Scan for the cell matching the given text and deliver its [x, y] coordinate at center. 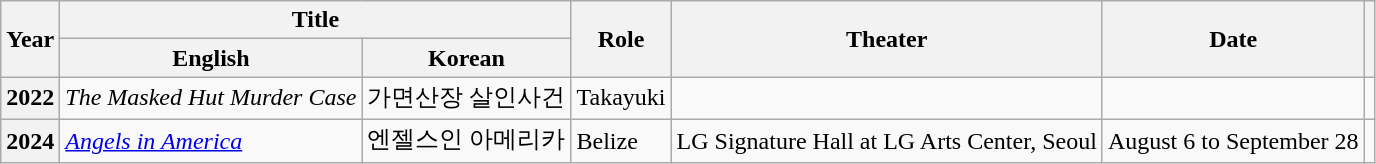
August 6 to September 28 [1233, 140]
엔젤스인 아메리카 [466, 140]
Role [621, 39]
Theater [886, 39]
2022 [30, 98]
Belize [621, 140]
Takayuki [621, 98]
Title [316, 20]
LG Signature Hall at LG Arts Center, Seoul [886, 140]
Date [1233, 39]
2024 [30, 140]
가면산장 살인사건 [466, 98]
Year [30, 39]
English [211, 58]
The Masked Hut Murder Case [211, 98]
Korean [466, 58]
Angels in America [211, 140]
